Output the [X, Y] coordinate of the center of the cell containing the given text.  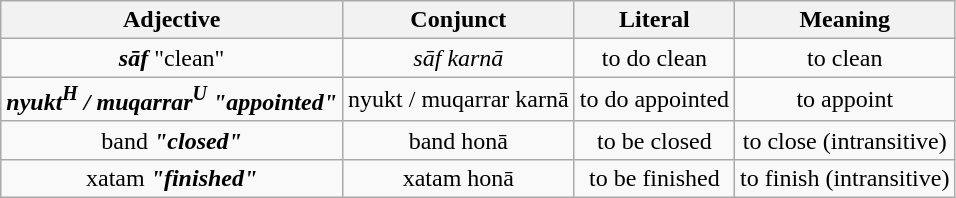
band honā [459, 140]
to close (intransitive) [845, 140]
sāf karnā [459, 58]
xatam honā [459, 178]
Literal [654, 20]
nyukt / muqarrar karnā [459, 100]
to be closed [654, 140]
to do clean [654, 58]
to finish (intransitive) [845, 178]
Conjunct [459, 20]
Adjective [172, 20]
to do appointed [654, 100]
to clean [845, 58]
nyuktH / muqarrarU "appointed" [172, 100]
to be finished [654, 178]
sāf "clean" [172, 58]
to appoint [845, 100]
Meaning [845, 20]
band "closed" [172, 140]
xatam "finished" [172, 178]
